For the text-containing cell, return its midpoint in [X, Y] coordinate format. 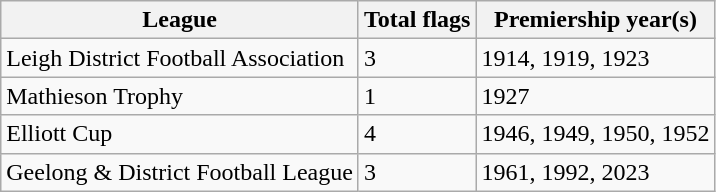
1961, 1992, 2023 [596, 172]
1946, 1949, 1950, 1952 [596, 134]
Mathieson Trophy [180, 96]
Premiership year(s) [596, 20]
1927 [596, 96]
1 [417, 96]
Elliott Cup [180, 134]
Total flags [417, 20]
1914, 1919, 1923 [596, 58]
4 [417, 134]
Geelong & District Football League [180, 172]
Leigh District Football Association [180, 58]
League [180, 20]
